From the cell containing the given text, extract its center point as [x, y] coordinate. 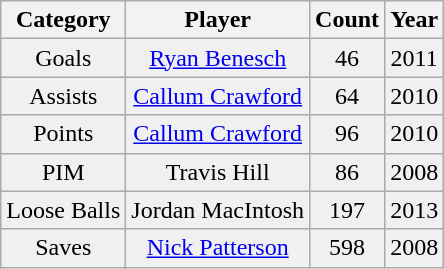
598 [348, 248]
Player [218, 20]
86 [348, 172]
Saves [64, 248]
197 [348, 210]
PIM [64, 172]
Assists [64, 96]
2013 [414, 210]
Goals [64, 58]
Ryan Benesch [218, 58]
46 [348, 58]
Travis Hill [218, 172]
2011 [414, 58]
Jordan MacIntosh [218, 210]
Year [414, 20]
96 [348, 134]
Nick Patterson [218, 248]
Loose Balls [64, 210]
Category [64, 20]
Count [348, 20]
Points [64, 134]
64 [348, 96]
